Search for the cell housing the specified text and yield its [x, y] center coordinate. 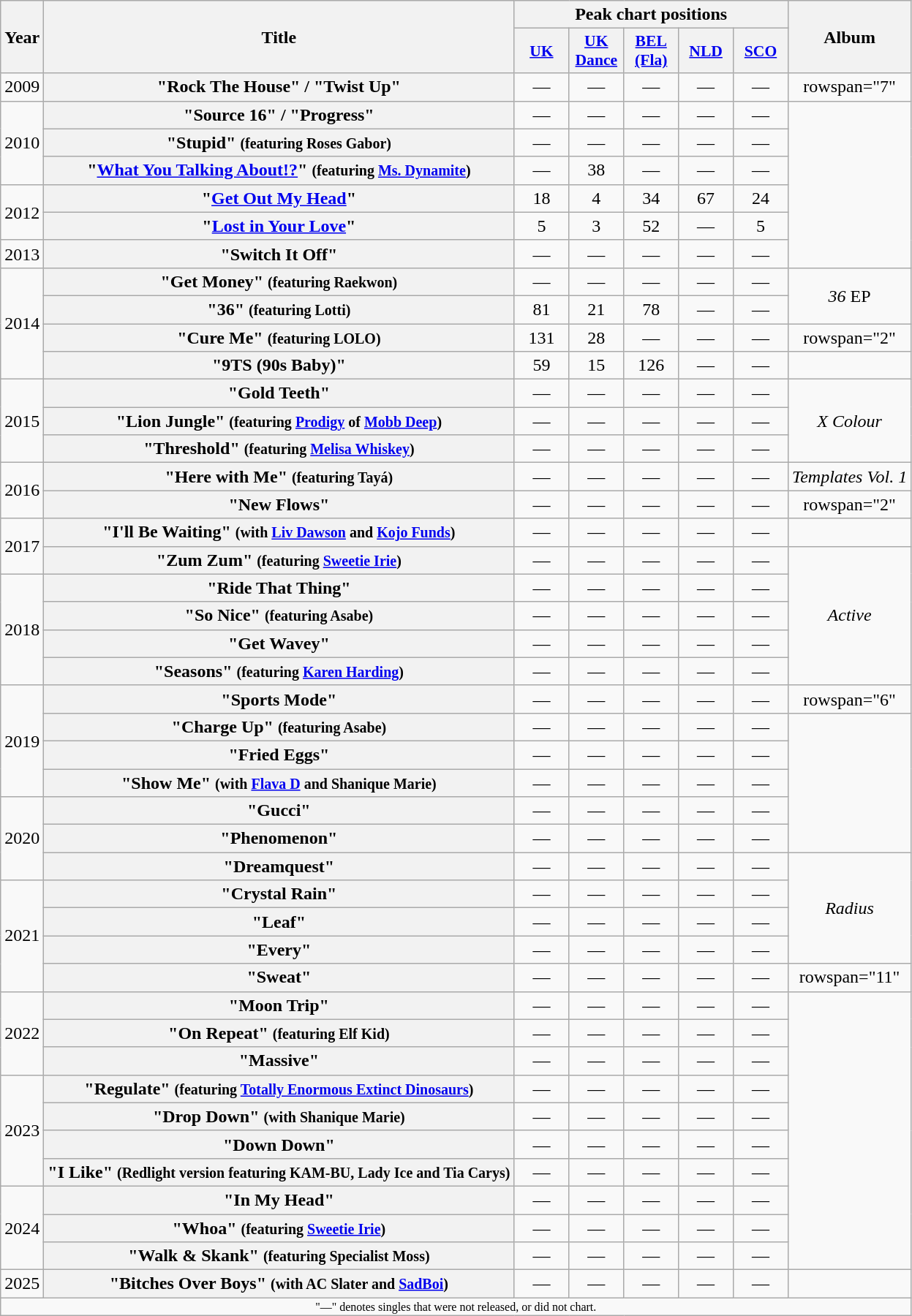
52 [651, 226]
X Colour [849, 421]
2010 [22, 143]
"Lost in Your Love" [279, 226]
2024 [22, 1228]
BEL (Fla) [651, 51]
"36" (featuring Lotti) [279, 309]
"Massive" [279, 1061]
"Seasons" (featuring Karen Harding) [279, 671]
4 [597, 198]
28 [597, 337]
2014 [22, 323]
SCO [761, 51]
"9TS (90s Baby)" [279, 366]
"Source 16" / "Progress" [279, 115]
"On Repeat" (featuring Elf Kid) [279, 1033]
"Regulate" (featuring Totally Enormous Extinct Dinosaurs) [279, 1089]
2020 [22, 839]
Year [22, 37]
81 [541, 309]
UK Dance [597, 51]
"Cure Me" (featuring LOLO) [279, 337]
"Sweat" [279, 977]
"Fried Eggs" [279, 755]
38 [597, 170]
"Get Money" (featuring Raekwon) [279, 281]
34 [651, 198]
"Drop Down" (with Shanique Marie) [279, 1116]
Peak chart positions [651, 15]
59 [541, 366]
"I'll Be Waiting" (with Liv Dawson and Kojo Funds) [279, 532]
"—" denotes singles that were not released, or did not chart. [456, 1306]
"Show Me" (with Flava D and Shanique Marie) [279, 783]
Album [849, 37]
"Dreamquest" [279, 866]
"Walk & Skank" (featuring Specialist Moss) [279, 1256]
"Stupid" (featuring Roses Gabor) [279, 143]
2025 [22, 1284]
126 [651, 366]
"Lion Jungle" (featuring Prodigy of Mobb Deep) [279, 421]
"Phenomenon" [279, 839]
2009 [22, 87]
"Crystal Rain" [279, 894]
"Bitches Over Boys" (with AC Slater and SadBoi) [279, 1284]
24 [761, 198]
2023 [22, 1130]
"Here with Me" (featuring Tayá) [279, 477]
"Every" [279, 950]
"Switch It Off" [279, 254]
2017 [22, 546]
UK [541, 51]
"Gucci" [279, 811]
"Down Down" [279, 1144]
rowspan="6" [849, 699]
36 EP [849, 295]
131 [541, 337]
"Get Out My Head" [279, 198]
3 [597, 226]
15 [597, 366]
2022 [22, 1033]
Title [279, 37]
"Charge Up" (featuring Asabe) [279, 727]
2013 [22, 254]
"Get Wavey" [279, 643]
"Zum Zum" (featuring Sweetie Irie) [279, 560]
"Threshold" (featuring Melisa Whiskey) [279, 449]
"Ride That Thing" [279, 588]
21 [597, 309]
2018 [22, 629]
"Leaf" [279, 922]
2019 [22, 741]
"In My Head" [279, 1200]
"Sports Mode" [279, 699]
Active [849, 616]
78 [651, 309]
rowspan="7" [849, 87]
rowspan="11" [849, 977]
"Moon Trip" [279, 1005]
2012 [22, 212]
"Gold Teeth" [279, 393]
"So Nice" (featuring Asabe) [279, 616]
2016 [22, 491]
"New Flows" [279, 504]
"Rock The House" / "Twist Up" [279, 87]
2021 [22, 936]
Templates Vol. 1 [849, 477]
"I Like" (Redlight version featuring KAM-BU, Lady Ice and Tia Carys) [279, 1172]
NLD [706, 51]
Radius [849, 908]
"What You Talking About!?" (featuring Ms. Dynamite) [279, 170]
2015 [22, 421]
67 [706, 198]
"Whoa" (featuring Sweetie Irie) [279, 1228]
18 [541, 198]
